Detect which cell encompasses the target text, then output its [X, Y] center coordinate. 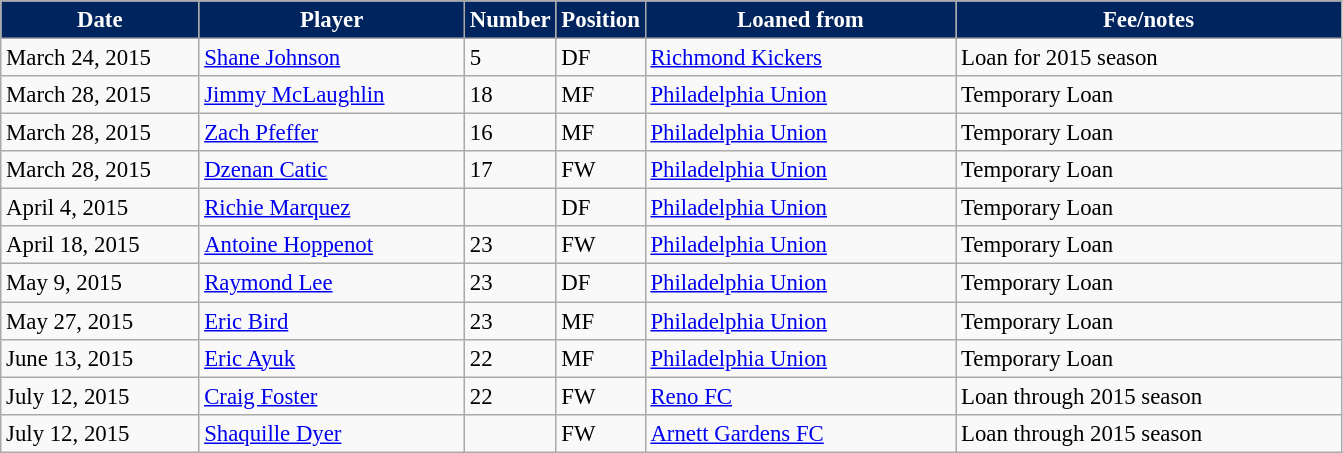
17 [510, 170]
Jimmy McLaughlin [332, 95]
Richmond Kickers [800, 58]
Dzenan Catic [332, 170]
Richie Marquez [332, 208]
Fee/notes [1149, 20]
Shane Johnson [332, 58]
Craig Foster [332, 396]
Date [100, 20]
Loan for 2015 season [1149, 58]
Zach Pfeffer [332, 133]
Reno FC [800, 396]
Eric Bird [332, 321]
18 [510, 95]
Antoine Hoppenot [332, 245]
16 [510, 133]
Shaquille Dyer [332, 433]
May 27, 2015 [100, 321]
Raymond Lee [332, 283]
April 4, 2015 [100, 208]
May 9, 2015 [100, 283]
April 18, 2015 [100, 245]
Arnett Gardens FC [800, 433]
June 13, 2015 [100, 358]
March 24, 2015 [100, 58]
Position [600, 20]
Eric Ayuk [332, 358]
Player [332, 20]
5 [510, 58]
Number [510, 20]
Loaned from [800, 20]
